Capture the cell that displays the provided text and extract its [X, Y] central coordinate. 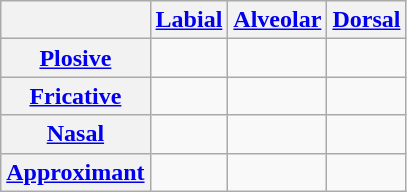
Alveolar [278, 20]
Approximant [76, 172]
Nasal [76, 134]
Labial [189, 20]
Dorsal [366, 20]
Fricative [76, 96]
Plosive [76, 58]
